Output the [x, y] coordinate of the center of the cell containing the given text.  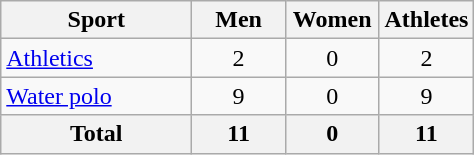
Sport [96, 20]
Total [96, 134]
Athletes [426, 20]
Men [239, 20]
Women [332, 20]
Water polo [96, 96]
Athletics [96, 58]
